Capture the cell that displays the provided text and extract its (x, y) central coordinate. 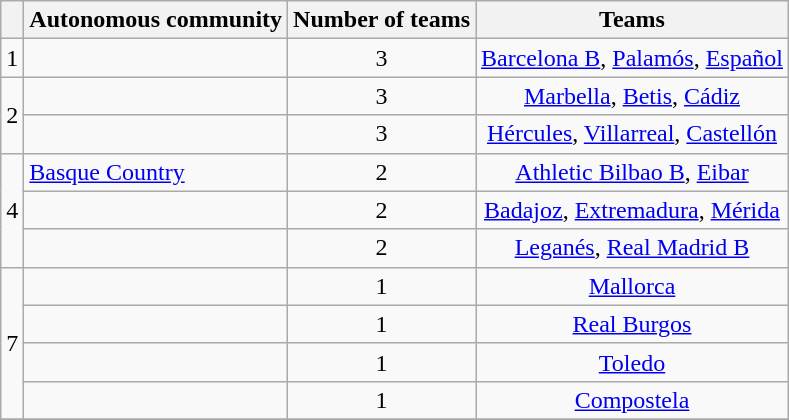
Leganés, Real Madrid B (632, 248)
Basque Country (156, 172)
Mallorca (632, 286)
Athletic Bilbao B, Eibar (632, 172)
Marbella, Betis, Cádiz (632, 96)
Compostela (632, 400)
Real Burgos (632, 324)
Barcelona B, Palamós, Español (632, 58)
Number of teams (382, 20)
4 (12, 210)
Teams (632, 20)
Hércules, Villarreal, Castellón (632, 134)
7 (12, 343)
Toledo (632, 362)
Autonomous community (156, 20)
Badajoz, Extremadura, Mérida (632, 210)
